Search for the cell housing the specified text and yield its (X, Y) center coordinate. 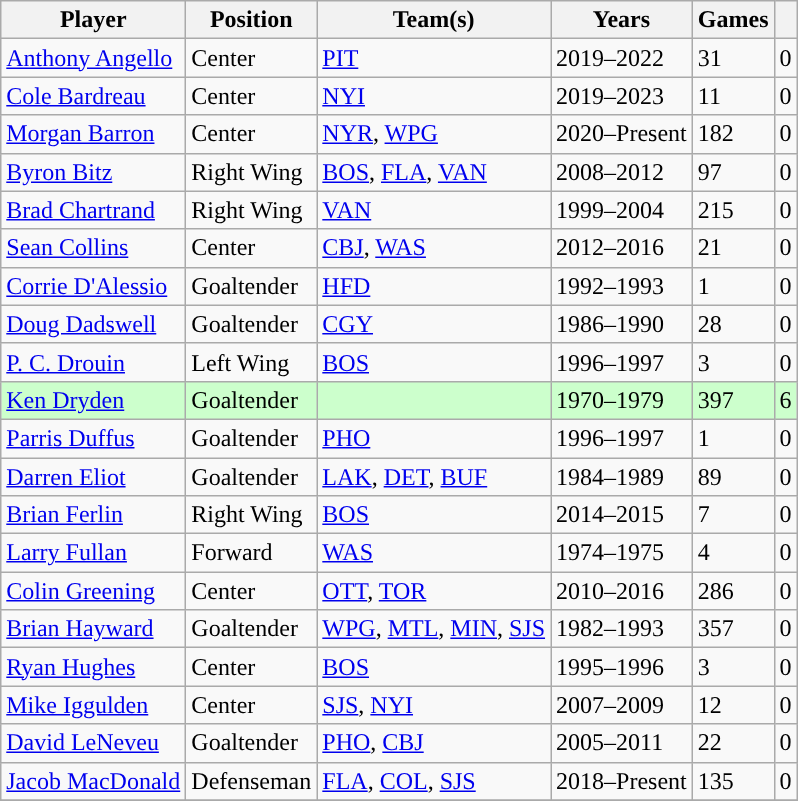
WPG, MTL, MIN, SJS (434, 629)
OTT, TOR (434, 591)
Team(s) (434, 20)
2020–Present (622, 134)
1982–1993 (622, 629)
Sean Collins (94, 248)
FLA, COL, SJS (434, 781)
WAS (434, 553)
2005–2011 (622, 743)
97 (733, 172)
21 (733, 248)
2018–Present (622, 781)
CGY (434, 324)
PIT (434, 58)
7 (733, 515)
6 (786, 400)
Forward (252, 553)
1970–1979 (622, 400)
Anthony Angello (94, 58)
VAN (434, 210)
Darren Eliot (94, 477)
182 (733, 134)
Cole Bardreau (94, 96)
2019–2023 (622, 96)
Ken Dryden (94, 400)
David LeNeveu (94, 743)
4 (733, 553)
P. C. Drouin (94, 362)
31 (733, 58)
Left Wing (252, 362)
12 (733, 705)
Games (733, 20)
357 (733, 629)
1999–2004 (622, 210)
Colin Greening (94, 591)
SJS, NYI (434, 705)
Byron Bitz (94, 172)
PHO (434, 438)
397 (733, 400)
Position (252, 20)
2007–2009 (622, 705)
LAK, DET, BUF (434, 477)
1986–1990 (622, 324)
Corrie D'Alessio (94, 286)
PHO, CBJ (434, 743)
Larry Fullan (94, 553)
2019–2022 (622, 58)
Parris Duffus (94, 438)
Ryan Hughes (94, 667)
Defenseman (252, 781)
Morgan Barron (94, 134)
22 (733, 743)
286 (733, 591)
Mike Iggulden (94, 705)
2014–2015 (622, 515)
Years (622, 20)
BOS, FLA, VAN (434, 172)
215 (733, 210)
NYI (434, 96)
HFD (434, 286)
1974–1975 (622, 553)
1992–1993 (622, 286)
Player (94, 20)
1995–1996 (622, 667)
CBJ, WAS (434, 248)
1984–1989 (622, 477)
Doug Dadswell (94, 324)
NYR, WPG (434, 134)
Brian Hayward (94, 629)
Jacob MacDonald (94, 781)
28 (733, 324)
89 (733, 477)
2012–2016 (622, 248)
2010–2016 (622, 591)
Brian Ferlin (94, 515)
11 (733, 96)
2008–2012 (622, 172)
Brad Chartrand (94, 210)
135 (733, 781)
